Locate the cell with the specified text and output its [x, y] center coordinate. 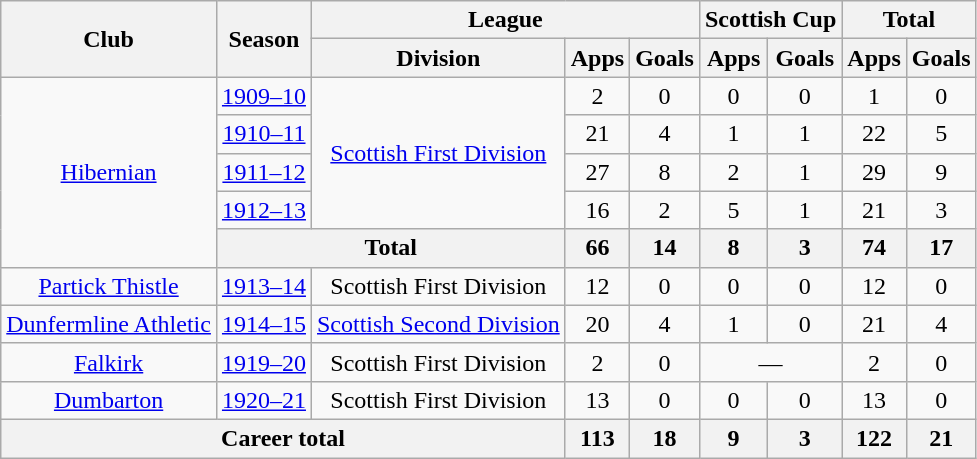
1912–13 [264, 210]
— [770, 362]
Partick Thistle [109, 286]
122 [874, 438]
Season [264, 39]
Scottish Second Division [438, 324]
16 [597, 210]
14 [665, 248]
Career total [283, 438]
Dunfermline Athletic [109, 324]
27 [597, 172]
1909–10 [264, 96]
66 [597, 248]
1920–21 [264, 400]
18 [665, 438]
17 [941, 248]
113 [597, 438]
League [505, 20]
Hibernian [109, 172]
20 [597, 324]
1910–11 [264, 134]
Scottish Cup [770, 20]
1919–20 [264, 362]
Club [109, 39]
22 [874, 134]
74 [874, 248]
1911–12 [264, 172]
Falkirk [109, 362]
Division [438, 58]
1913–14 [264, 286]
Dumbarton [109, 400]
29 [874, 172]
1914–15 [264, 324]
